Return the [x, y] coordinate for the center point of the cell that contains the specified text.  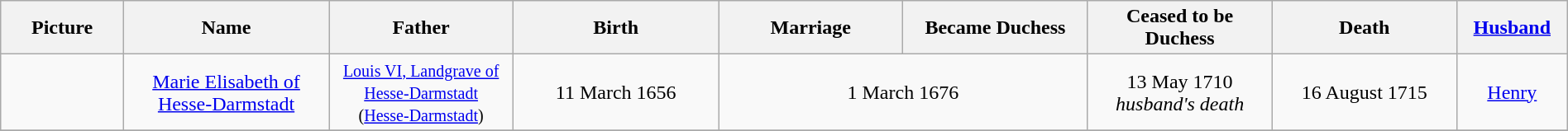
Henry [1512, 92]
Picture [63, 28]
Became Duchess [996, 28]
Louis VI, Landgrave of Hesse-Darmstadt(Hesse-Darmstadt) [422, 92]
13 May 1710husband's death [1179, 92]
Marie Elisabeth of Hesse-Darmstadt [227, 92]
Husband [1512, 28]
Name [227, 28]
Father [422, 28]
16 August 1715 [1365, 92]
Ceased to be Duchess [1179, 28]
Marriage [810, 28]
Birth [616, 28]
11 March 1656 [616, 92]
1 March 1676 [903, 92]
Death [1365, 28]
